From the cell containing the given text, extract its center point as (x, y) coordinate. 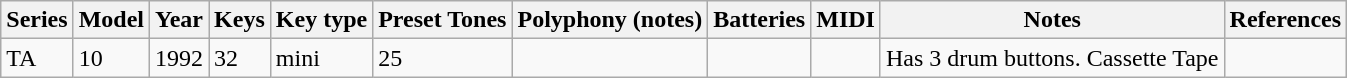
References (1286, 20)
Notes (1052, 20)
TA (37, 58)
32 (240, 58)
Polyphony (notes) (610, 20)
MIDI (846, 20)
Year (180, 20)
Preset Tones (442, 20)
Keys (240, 20)
Batteries (760, 20)
Series (37, 20)
25 (442, 58)
10 (111, 58)
mini (321, 58)
Model (111, 20)
Key type (321, 20)
1992 (180, 58)
Has 3 drum buttons. Cassette Tape (1052, 58)
